Scan for the cell matching the given text and deliver its [X, Y] coordinate at center. 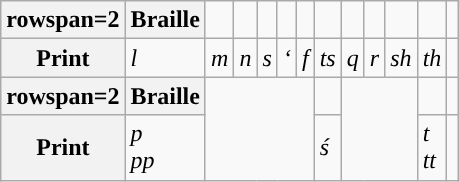
l [165, 58]
r [374, 58]
n [246, 58]
q [352, 58]
th [432, 58]
‘ [286, 58]
ttt [432, 148]
ś [328, 148]
s [267, 58]
ts [328, 58]
ppp [165, 148]
sh [401, 58]
f [305, 58]
m [219, 58]
